Output the (X, Y) coordinate of the center of the cell containing the given text.  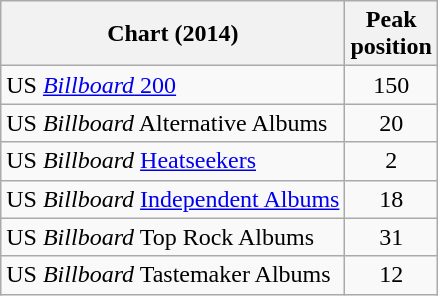
US Billboard Heatseekers (173, 161)
150 (391, 85)
18 (391, 199)
20 (391, 123)
Chart (2014) (173, 34)
US Billboard Alternative Albums (173, 123)
2 (391, 161)
31 (391, 237)
12 (391, 275)
Peakposition (391, 34)
US Billboard Independent Albums (173, 199)
US Billboard Tastemaker Albums (173, 275)
US Billboard 200 (173, 85)
US Billboard Top Rock Albums (173, 237)
